Pinpoint the cell where the given text exists, returning its [x, y] midpoint coordinate. 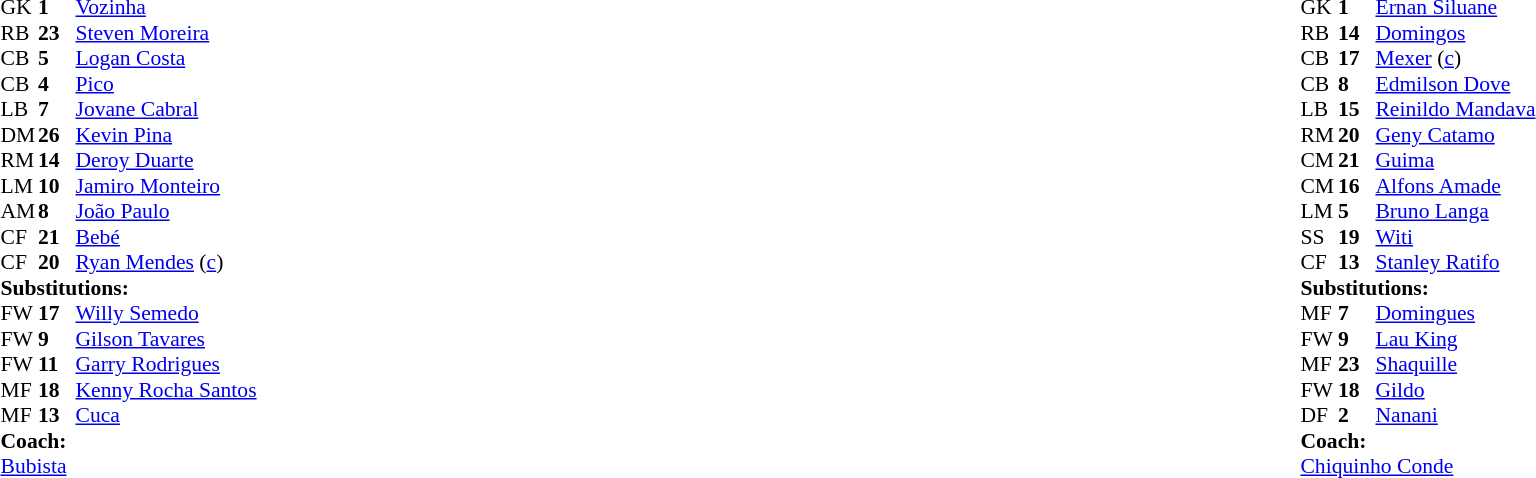
Lau King [1455, 339]
Kevin Pina [166, 135]
DF [1319, 415]
DM [19, 135]
Garry Rodrigues [166, 365]
15 [1357, 109]
Logan Costa [166, 59]
11 [57, 365]
Jamiro Monteiro [166, 186]
19 [1357, 237]
4 [57, 84]
Jovane Cabral [166, 109]
João Paulo [166, 211]
Alfons Amade [1455, 186]
Reinildo Mandava [1455, 109]
Guima [1455, 161]
10 [57, 186]
Ryan Mendes (c) [166, 263]
Domingues [1455, 313]
Domingos [1455, 33]
Steven Moreira [166, 33]
SS [1319, 237]
Shaquille [1455, 365]
2 [1357, 415]
Nanani [1455, 415]
Bebé [166, 237]
Kenny Rocha Santos [166, 390]
Bruno Langa [1455, 211]
26 [57, 135]
Willy Semedo [166, 313]
Stanley Ratifo [1455, 263]
Cuca [166, 415]
Gildo [1455, 390]
Pico [166, 84]
Edmilson Dove [1455, 84]
16 [1357, 186]
AM [19, 211]
Mexer (c) [1455, 59]
Geny Catamo [1455, 135]
Gilson Tavares [166, 339]
Deroy Duarte [166, 161]
Witi [1455, 237]
